Identify which cell holds the provided text, then report its (x, y) central coordinate. 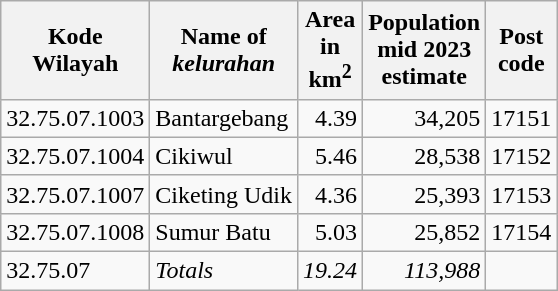
Sumur Batu (224, 232)
Bantargebang (224, 118)
19.24 (330, 271)
113,988 (424, 271)
17153 (522, 194)
Cikiwul (224, 156)
Totals (224, 271)
17154 (522, 232)
32.75.07.1004 (76, 156)
32.75.07 (76, 271)
32.75.07.1008 (76, 232)
25,852 (424, 232)
Populationmid 2023estimate (424, 50)
Ciketing Udik (224, 194)
4.36 (330, 194)
28,538 (424, 156)
5.46 (330, 156)
32.75.07.1007 (76, 194)
Area in km2 (330, 50)
Name of kelurahan (224, 50)
Postcode (522, 50)
Kode Wilayah (76, 50)
5.03 (330, 232)
17152 (522, 156)
32.75.07.1003 (76, 118)
34,205 (424, 118)
4.39 (330, 118)
17151 (522, 118)
25,393 (424, 194)
